Determine the (X, Y) coordinate at the center of the cell enclosing the given text.  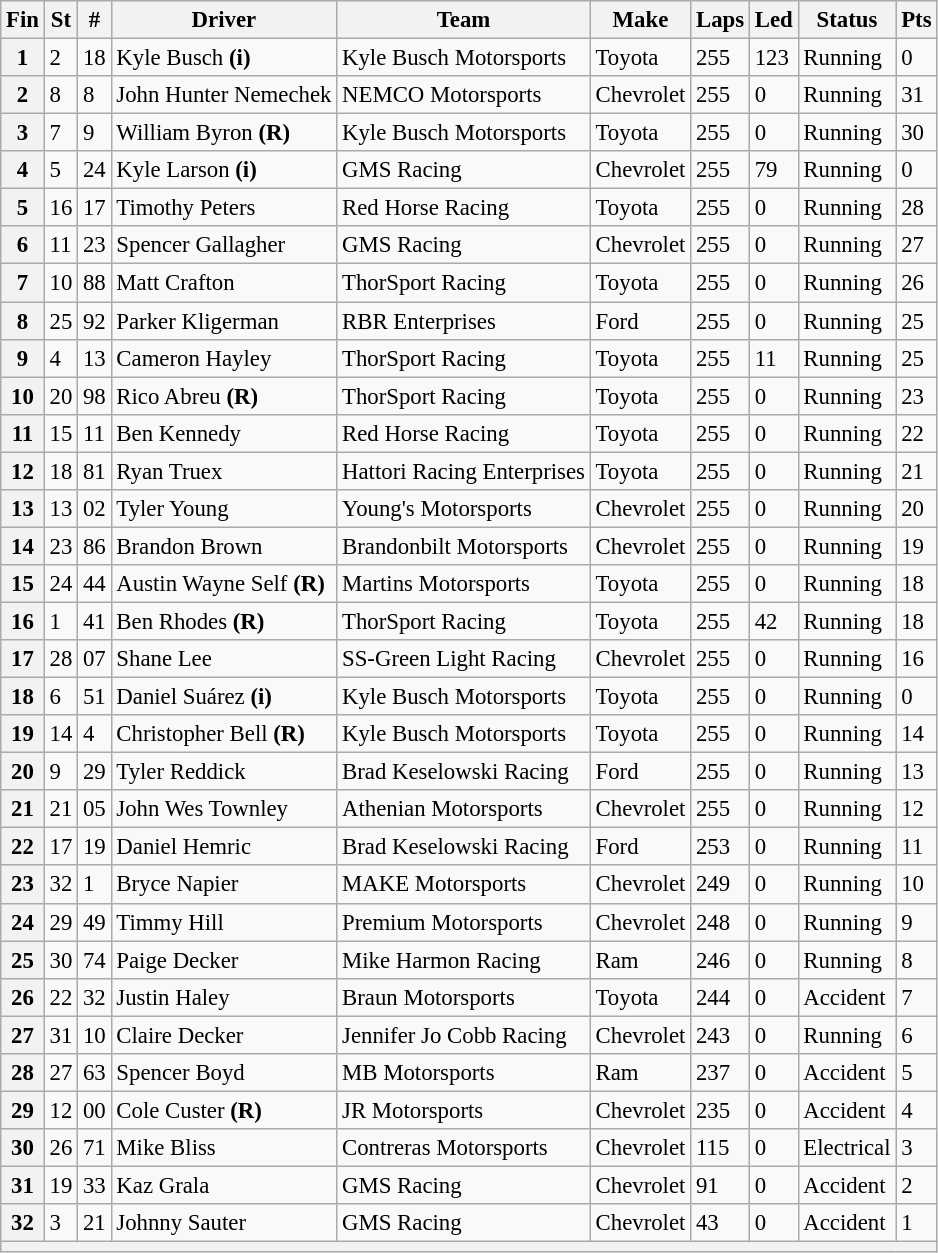
243 (720, 1035)
91 (720, 1185)
123 (774, 58)
Kaz Grala (224, 1185)
Bryce Napier (224, 885)
Premium Motorsports (464, 922)
Braun Motorsports (464, 997)
Cole Custer (R) (224, 1110)
Cameron Hayley (224, 358)
51 (94, 697)
Matt Crafton (224, 283)
07 (94, 659)
79 (774, 170)
Johnny Sauter (224, 1223)
115 (720, 1148)
MB Motorsports (464, 1073)
Led (774, 20)
Claire Decker (224, 1035)
237 (720, 1073)
Brandonbilt Motorsports (464, 546)
Fin (23, 20)
98 (94, 396)
Pts (916, 20)
Austin Wayne Self (R) (224, 584)
86 (94, 546)
Daniel Hemric (224, 847)
246 (720, 960)
49 (94, 922)
Justin Haley (224, 997)
41 (94, 621)
St (60, 20)
235 (720, 1110)
Ben Kennedy (224, 433)
05 (94, 809)
John Wes Townley (224, 809)
244 (720, 997)
81 (94, 471)
Tyler Young (224, 509)
John Hunter Nemechek (224, 95)
Shane Lee (224, 659)
Kyle Larson (i) (224, 170)
Mike Harmon Racing (464, 960)
Parker Kligerman (224, 321)
44 (94, 584)
Daniel Suárez (i) (224, 697)
NEMCO Motorsports (464, 95)
Timothy Peters (224, 208)
249 (720, 885)
88 (94, 283)
Spencer Boyd (224, 1073)
Mike Bliss (224, 1148)
# (94, 20)
JR Motorsports (464, 1110)
Ben Rhodes (R) (224, 621)
Timmy Hill (224, 922)
Electrical (847, 1148)
Spencer Gallagher (224, 245)
92 (94, 321)
Driver (224, 20)
Hattori Racing Enterprises (464, 471)
248 (720, 922)
42 (774, 621)
Kyle Busch (i) (224, 58)
Contreras Motorsports (464, 1148)
MAKE Motorsports (464, 885)
Tyler Reddick (224, 772)
Rico Abreu (R) (224, 396)
SS-Green Light Racing (464, 659)
Ryan Truex (224, 471)
Jennifer Jo Cobb Racing (464, 1035)
Paige Decker (224, 960)
Brandon Brown (224, 546)
Christopher Bell (R) (224, 734)
02 (94, 509)
71 (94, 1148)
Athenian Motorsports (464, 809)
Martins Motorsports (464, 584)
63 (94, 1073)
RBR Enterprises (464, 321)
253 (720, 847)
74 (94, 960)
Young's Motorsports (464, 509)
Make (640, 20)
Status (847, 20)
43 (720, 1223)
00 (94, 1110)
Laps (720, 20)
Team (464, 20)
33 (94, 1185)
William Byron (R) (224, 133)
